Search for the cell housing the specified text and yield its [x, y] center coordinate. 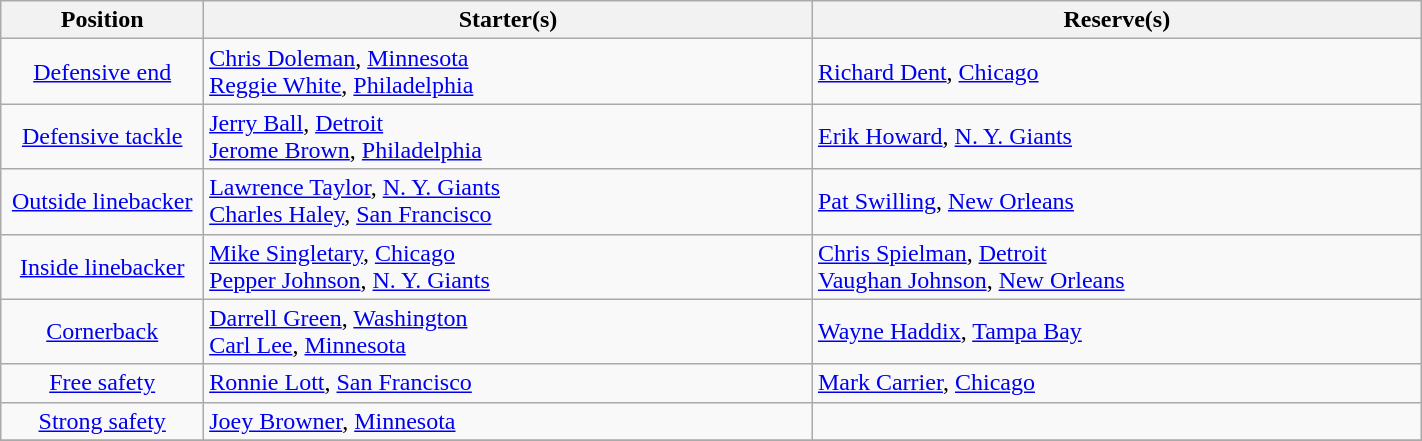
Defensive end [102, 72]
Mike Singletary, Chicago Pepper Johnson, N. Y. Giants [508, 266]
Starter(s) [508, 20]
Position [102, 20]
Reserve(s) [1116, 20]
Chris Spielman, Detroit Vaughan Johnson, New Orleans [1116, 266]
Chris Doleman, Minnesota Reggie White, Philadelphia [508, 72]
Inside linebacker [102, 266]
Cornerback [102, 332]
Joey Browner, Minnesota [508, 421]
Jerry Ball, Detroit Jerome Brown, Philadelphia [508, 136]
Strong safety [102, 421]
Richard Dent, Chicago [1116, 72]
Ronnie Lott, San Francisco [508, 383]
Outside linebacker [102, 202]
Mark Carrier, Chicago [1116, 383]
Wayne Haddix, Tampa Bay [1116, 332]
Erik Howard, N. Y. Giants [1116, 136]
Free safety [102, 383]
Lawrence Taylor, N. Y. Giants Charles Haley, San Francisco [508, 202]
Pat Swilling, New Orleans [1116, 202]
Defensive tackle [102, 136]
Darrell Green, Washington Carl Lee, Minnesota [508, 332]
